Capture the cell that displays the provided text and extract its (X, Y) central coordinate. 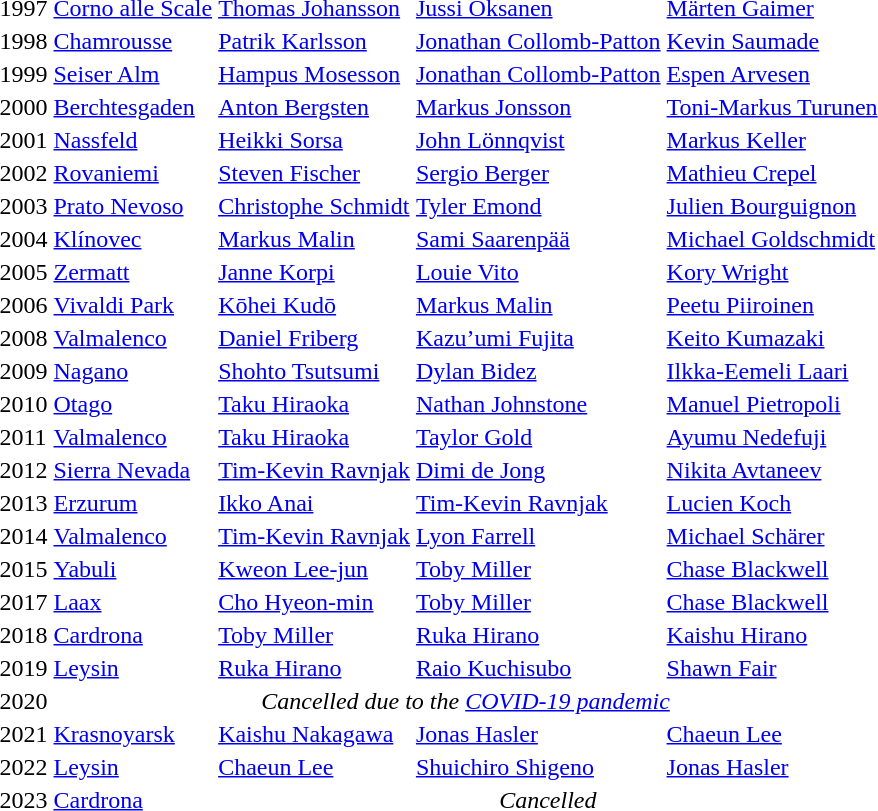
Prato Nevoso (133, 206)
Taylor Gold (538, 437)
Chamrousse (133, 41)
Otago (133, 404)
Shuichiro Shigeno (538, 767)
Klínovec (133, 239)
Raio Kuchisubo (538, 668)
Laax (133, 602)
Nagano (133, 371)
Vivaldi Park (133, 305)
Dylan Bidez (538, 371)
Hampus Mosesson (314, 74)
Christophe Schmidt (314, 206)
Lyon Farrell (538, 536)
Shohto Tsutsumi (314, 371)
Nathan Johnstone (538, 404)
Kōhei Kudō (314, 305)
Chaeun Lee (314, 767)
Steven Fischer (314, 173)
Yabuli (133, 569)
Kaishu Nakagawa (314, 734)
Zermatt (133, 272)
Sierra Nevada (133, 470)
Jonas Hasler (538, 734)
Nassfeld (133, 140)
Heikki Sorsa (314, 140)
Kweon Lee-jun (314, 569)
Louie Vito (538, 272)
Patrik Karlsson (314, 41)
Kazu’umi Fujita (538, 338)
Daniel Friberg (314, 338)
Anton Bergsten (314, 107)
Seiser Alm (133, 74)
Rovaniemi (133, 173)
Cardrona (133, 635)
Ikko Anai (314, 503)
Sergio Berger (538, 173)
Krasnoyarsk (133, 734)
Dimi de Jong (538, 470)
John Lönnqvist (538, 140)
Erzurum (133, 503)
Berchtesgaden (133, 107)
Markus Jonsson (538, 107)
Sami Saarenpää (538, 239)
Tyler Emond (538, 206)
Janne Korpi (314, 272)
Cho Hyeon-min (314, 602)
